Extract the (x, y) coordinate from the center of the cell holding the provided text.  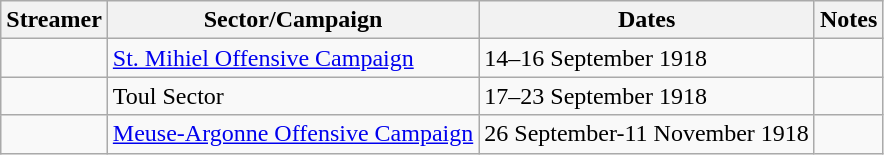
26 September-11 November 1918 (647, 134)
St. Mihiel Offensive Campaign (292, 58)
Meuse-Argonne Offensive Campaign (292, 134)
17–23 September 1918 (647, 96)
Streamer (54, 20)
Dates (647, 20)
14–16 September 1918 (647, 58)
Sector/Campaign (292, 20)
Toul Sector (292, 96)
Notes (848, 20)
